Search for the cell housing the specified text and yield its (x, y) center coordinate. 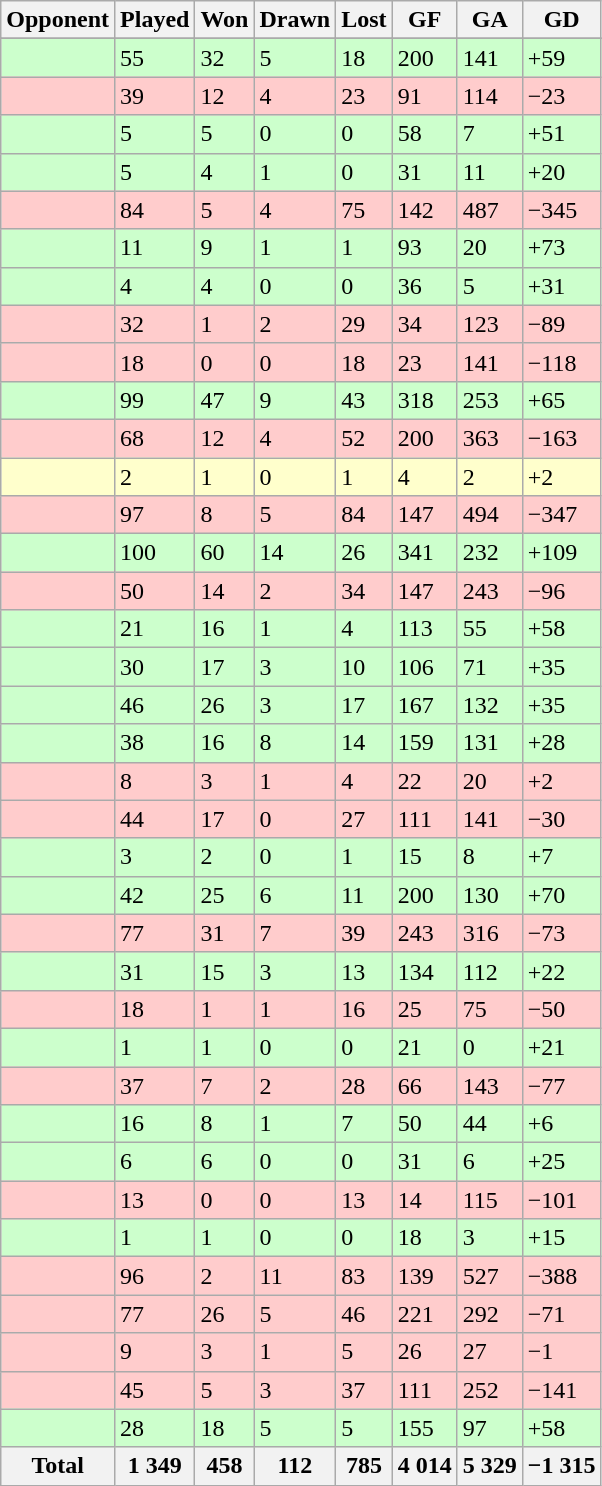
−71 (562, 1314)
+21 (562, 1047)
−73 (562, 933)
−50 (562, 1009)
115 (490, 1200)
Played (155, 20)
159 (424, 743)
+28 (562, 743)
143 (490, 1085)
123 (490, 324)
341 (424, 553)
130 (490, 895)
−101 (562, 1200)
+7 (562, 857)
+6 (562, 1124)
113 (424, 629)
+70 (562, 895)
132 (490, 705)
GF (424, 20)
52 (364, 438)
134 (424, 971)
221 (424, 1314)
+22 (562, 971)
−30 (562, 819)
+73 (562, 248)
1 349 (155, 1466)
83 (364, 1276)
GA (490, 20)
Lost (364, 20)
232 (490, 553)
45 (155, 1390)
785 (364, 1466)
GD (562, 20)
292 (490, 1314)
10 (364, 667)
100 (155, 553)
4 014 (424, 1466)
71 (490, 667)
−1 (562, 1352)
+59 (562, 58)
96 (155, 1276)
−118 (562, 362)
106 (424, 667)
−96 (562, 591)
−1 315 (562, 1466)
−388 (562, 1276)
+65 (562, 400)
−345 (562, 210)
+25 (562, 1162)
−141 (562, 1390)
93 (424, 248)
+31 (562, 286)
131 (490, 743)
Won (224, 20)
5 329 (490, 1466)
+15 (562, 1238)
494 (490, 515)
−77 (562, 1085)
114 (490, 96)
91 (424, 96)
60 (224, 553)
Opponent (58, 20)
43 (364, 400)
+20 (562, 172)
−163 (562, 438)
253 (490, 400)
318 (424, 400)
363 (490, 438)
487 (490, 210)
36 (424, 286)
458 (224, 1466)
527 (490, 1276)
−347 (562, 515)
66 (424, 1085)
142 (424, 210)
68 (155, 438)
+109 (562, 553)
30 (155, 667)
58 (424, 134)
Drawn (295, 20)
252 (490, 1390)
316 (490, 933)
22 (424, 781)
139 (424, 1276)
29 (364, 324)
99 (155, 400)
−89 (562, 324)
47 (224, 400)
+51 (562, 134)
167 (424, 705)
−23 (562, 96)
155 (424, 1428)
Total (58, 1466)
38 (155, 743)
42 (155, 895)
